Determine the [x, y] coordinate at the center of the cell enclosing the given text.  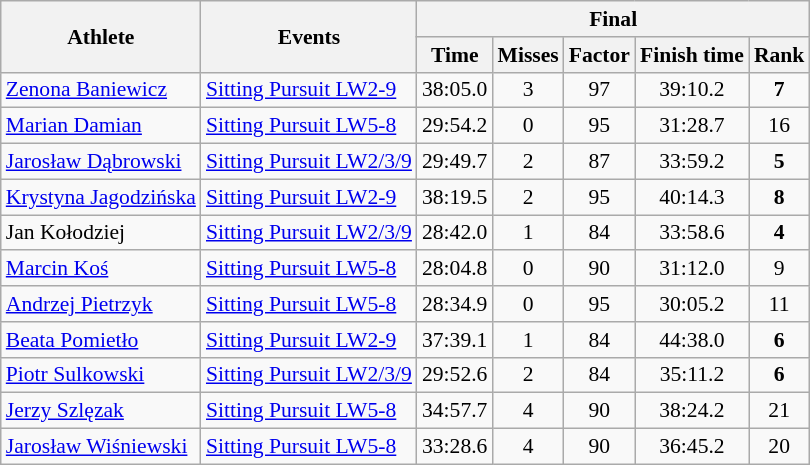
39:10.2 [692, 90]
16 [780, 126]
38:24.2 [692, 411]
5 [780, 162]
3 [528, 90]
Zenona Baniewicz [101, 90]
31:28.7 [692, 126]
28:34.9 [454, 304]
29:52.6 [454, 375]
Jarosław Wiśniewski [101, 447]
Beata Pomietło [101, 340]
33:59.2 [692, 162]
9 [780, 269]
40:14.3 [692, 197]
97 [600, 90]
29:54.2 [454, 126]
Andrzej Pietrzyk [101, 304]
Athlete [101, 36]
44:38.0 [692, 340]
21 [780, 411]
Marcin Koś [101, 269]
Jarosław Dąbrowski [101, 162]
87 [600, 162]
Time [454, 55]
8 [780, 197]
28:04.8 [454, 269]
28:42.0 [454, 233]
Jerzy Szlęzak [101, 411]
Marian Damian [101, 126]
31:12.0 [692, 269]
7 [780, 90]
Misses [528, 55]
Factor [600, 55]
Jan Kołodziej [101, 233]
Rank [780, 55]
36:45.2 [692, 447]
30:05.2 [692, 304]
Final [613, 19]
33:28.6 [454, 447]
38:05.0 [454, 90]
35:11.2 [692, 375]
Events [309, 36]
29:49.7 [454, 162]
34:57.7 [454, 411]
38:19.5 [454, 197]
Krystyna Jagodzińska [101, 197]
20 [780, 447]
37:39.1 [454, 340]
11 [780, 304]
33:58.6 [692, 233]
Piotr Sulkowski [101, 375]
Finish time [692, 55]
